Identify which cell holds the provided text, then report its (X, Y) central coordinate. 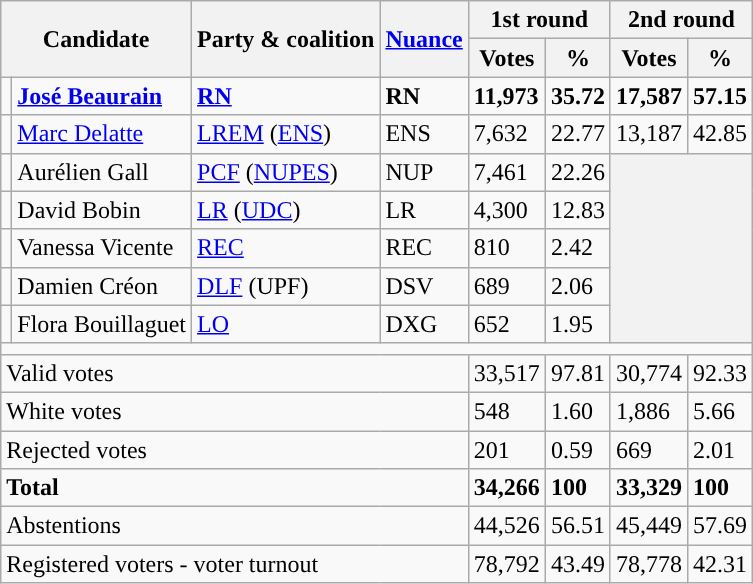
35.72 (578, 96)
4,300 (506, 210)
Rejected votes (235, 449)
Party & coalition (286, 39)
Marc Delatte (102, 134)
DLF (UPF) (286, 286)
22.77 (578, 134)
Candidate (96, 39)
43.49 (578, 564)
97.81 (578, 373)
José Beaurain (102, 96)
Nuance (424, 39)
0.59 (578, 449)
Total (235, 488)
Flora Bouillaguet (102, 324)
17,587 (648, 96)
2.42 (578, 248)
DXG (424, 324)
810 (506, 248)
33,329 (648, 488)
45,449 (648, 526)
2nd round (681, 20)
1st round (539, 20)
David Bobin (102, 210)
LREM (ENS) (286, 134)
78,792 (506, 564)
42.31 (720, 564)
44,526 (506, 526)
2.06 (578, 286)
LO (286, 324)
201 (506, 449)
Registered voters - voter turnout (235, 564)
56.51 (578, 526)
42.85 (720, 134)
Vanessa Vicente (102, 248)
Valid votes (235, 373)
22.26 (578, 172)
669 (648, 449)
33,517 (506, 373)
11,973 (506, 96)
57.69 (720, 526)
689 (506, 286)
7,632 (506, 134)
548 (506, 411)
1.60 (578, 411)
NUP (424, 172)
Aurélien Gall (102, 172)
57.15 (720, 96)
1.95 (578, 324)
1,886 (648, 411)
7,461 (506, 172)
ENS (424, 134)
PCF (NUPES) (286, 172)
DSV (424, 286)
White votes (235, 411)
Damien Créon (102, 286)
LR (424, 210)
34,266 (506, 488)
12.83 (578, 210)
5.66 (720, 411)
92.33 (720, 373)
13,187 (648, 134)
LR (UDC) (286, 210)
2.01 (720, 449)
Abstentions (235, 526)
78,778 (648, 564)
30,774 (648, 373)
652 (506, 324)
